Search for the cell housing the specified text and yield its [x, y] center coordinate. 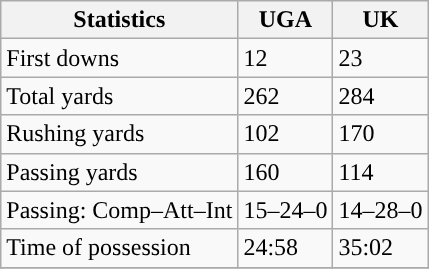
Passing: Comp–Att–Int [120, 210]
UGA [286, 20]
Total yards [120, 96]
Time of possession [120, 248]
Passing yards [120, 172]
24:58 [286, 248]
35:02 [380, 248]
15–24–0 [286, 210]
114 [380, 172]
262 [286, 96]
23 [380, 58]
UK [380, 20]
170 [380, 134]
Rushing yards [120, 134]
102 [286, 134]
160 [286, 172]
12 [286, 58]
14–28–0 [380, 210]
284 [380, 96]
First downs [120, 58]
Statistics [120, 20]
